Output the [x, y] coordinate of the center of the cell containing the given text.  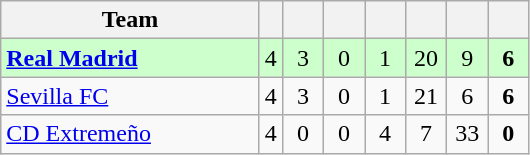
20 [426, 58]
33 [468, 134]
CD Extremeño [130, 134]
7 [426, 134]
Sevilla FC [130, 96]
21 [426, 96]
9 [468, 58]
Team [130, 20]
Real Madrid [130, 58]
